Output the [X, Y] coordinate of the center of the cell containing the given text.  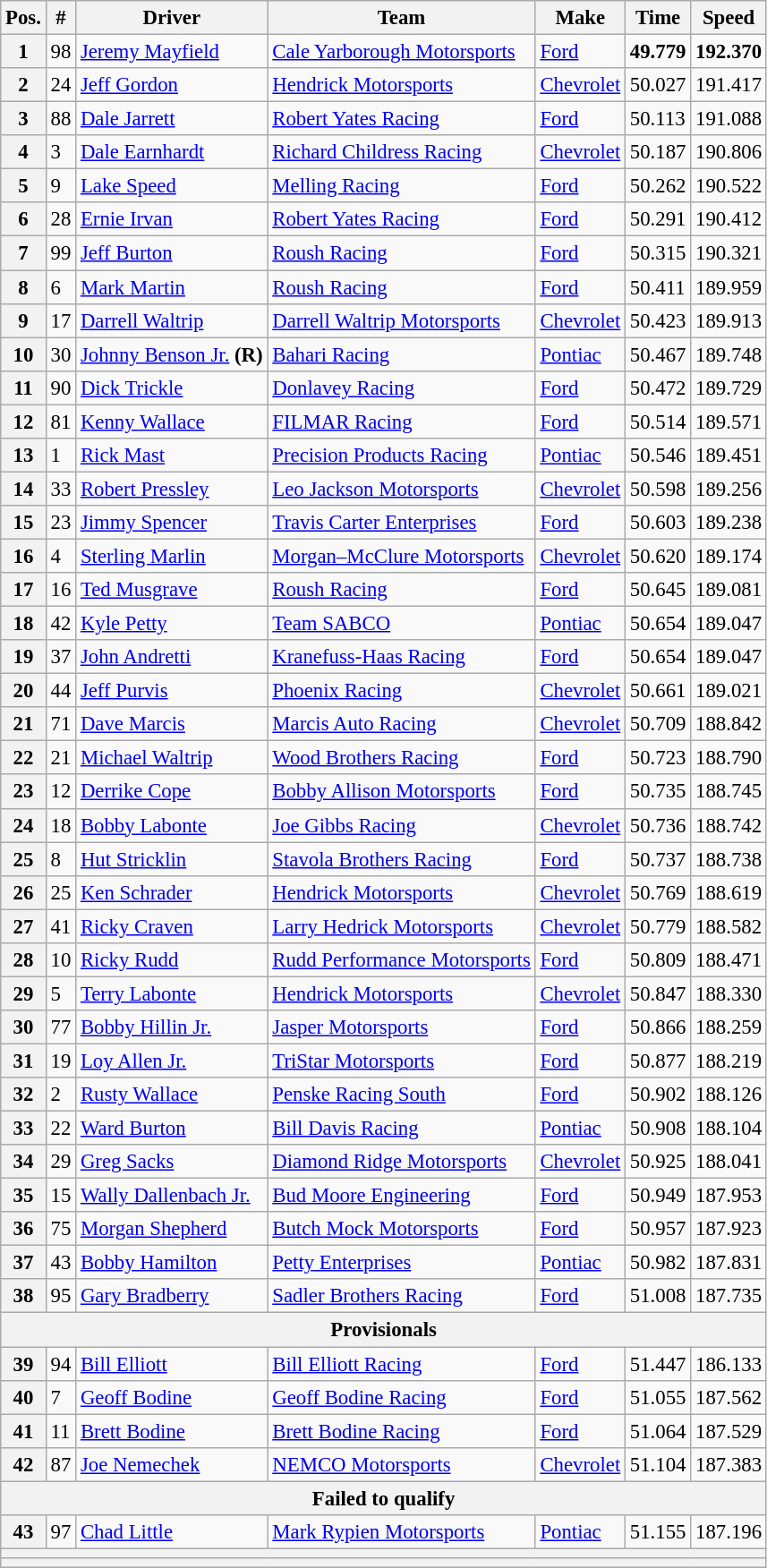
49.779 [659, 52]
13 [23, 456]
Terry Labonte [172, 993]
99 [61, 253]
Wally Dallenbach Jr. [172, 1196]
Bill Davis Racing [401, 1129]
39 [23, 1364]
Driver [172, 18]
Bobby Hillin Jr. [172, 1027]
Phoenix Racing [401, 691]
50.737 [659, 859]
187.529 [729, 1431]
50.598 [659, 489]
190.522 [729, 186]
Bill Elliott [172, 1364]
50.957 [659, 1229]
189.748 [729, 354]
187.562 [729, 1397]
Kenny Wallace [172, 422]
NEMCO Motorsports [401, 1464]
# [61, 18]
38 [23, 1297]
Lake Speed [172, 186]
Richard Childress Racing [401, 152]
188.126 [729, 1095]
51.064 [659, 1431]
Dale Jarrett [172, 119]
81 [61, 422]
190.321 [729, 253]
50.546 [659, 456]
50.736 [659, 825]
190.412 [729, 219]
Darrell Waltrip [172, 320]
Johnny Benson Jr. (R) [172, 354]
Bill Elliott Racing [401, 1364]
50.645 [659, 590]
51.155 [659, 1532]
188.471 [729, 960]
188.219 [729, 1061]
Morgan–McClure Motorsports [401, 556]
188.104 [729, 1129]
50.187 [659, 152]
Rudd Performance Motorsports [401, 960]
87 [61, 1464]
188.842 [729, 724]
Jimmy Spencer [172, 523]
188.582 [729, 926]
75 [61, 1229]
Rick Mast [172, 456]
51.008 [659, 1297]
Gary Bradberry [172, 1297]
Robert Pressley [172, 489]
50.902 [659, 1095]
187.953 [729, 1196]
Sterling Marlin [172, 556]
50.809 [659, 960]
Bobby Hamilton [172, 1263]
Wood Brothers Racing [401, 758]
188.745 [729, 792]
50.411 [659, 287]
187.923 [729, 1229]
50.769 [659, 892]
50.779 [659, 926]
32 [23, 1095]
88 [61, 119]
Dale Earnhardt [172, 152]
189.729 [729, 388]
Dave Marcis [172, 724]
188.259 [729, 1027]
14 [23, 489]
Joe Gibbs Racing [401, 825]
50.709 [659, 724]
50.661 [659, 691]
John Andretti [172, 657]
Michael Waltrip [172, 758]
188.619 [729, 892]
189.256 [729, 489]
Dick Trickle [172, 388]
35 [23, 1196]
36 [23, 1229]
50.723 [659, 758]
Ted Musgrave [172, 590]
Bahari Racing [401, 354]
Bobby Allison Motorsports [401, 792]
Speed [729, 18]
50.620 [659, 556]
27 [23, 926]
Penske Racing South [401, 1095]
51.104 [659, 1464]
Geoff Bodine Racing [401, 1397]
50.423 [659, 320]
31 [23, 1061]
Ricky Craven [172, 926]
188.738 [729, 859]
187.831 [729, 1263]
Jeremy Mayfield [172, 52]
50.315 [659, 253]
Travis Carter Enterprises [401, 523]
188.330 [729, 993]
50.866 [659, 1027]
50.467 [659, 354]
50.113 [659, 119]
Provisionals [384, 1330]
Bud Moore Engineering [401, 1196]
Cale Yarborough Motorsports [401, 52]
50.847 [659, 993]
189.174 [729, 556]
44 [61, 691]
50.291 [659, 219]
Kranefuss-Haas Racing [401, 657]
Diamond Ridge Motorsports [401, 1162]
Chad Little [172, 1532]
Time [659, 18]
Greg Sacks [172, 1162]
Marcis Auto Racing [401, 724]
187.196 [729, 1532]
Pos. [23, 18]
50.949 [659, 1196]
TriStar Motorsports [401, 1061]
Mark Martin [172, 287]
189.238 [729, 523]
Rusty Wallace [172, 1095]
Melling Racing [401, 186]
71 [61, 724]
50.472 [659, 388]
191.417 [729, 85]
50.735 [659, 792]
Jeff Purvis [172, 691]
26 [23, 892]
50.877 [659, 1061]
190.806 [729, 152]
50.603 [659, 523]
Kyle Petty [172, 624]
Precision Products Racing [401, 456]
Butch Mock Motorsports [401, 1229]
98 [61, 52]
FILMAR Racing [401, 422]
Jasper Motorsports [401, 1027]
97 [61, 1532]
Ricky Rudd [172, 960]
Morgan Shepherd [172, 1229]
Joe Nemechek [172, 1464]
50.027 [659, 85]
Sadler Brothers Racing [401, 1297]
51.055 [659, 1397]
Brett Bodine [172, 1431]
50.982 [659, 1263]
186.133 [729, 1364]
188.742 [729, 825]
Loy Allen Jr. [172, 1061]
189.571 [729, 422]
189.081 [729, 590]
Stavola Brothers Racing [401, 859]
187.735 [729, 1297]
Failed to qualify [384, 1498]
Mark Rypien Motorsports [401, 1532]
Larry Hedrick Motorsports [401, 926]
Brett Bodine Racing [401, 1431]
Jeff Burton [172, 253]
188.041 [729, 1162]
Leo Jackson Motorsports [401, 489]
189.021 [729, 691]
189.913 [729, 320]
Bobby Labonte [172, 825]
Geoff Bodine [172, 1397]
Donlavey Racing [401, 388]
Darrell Waltrip Motorsports [401, 320]
Ken Schrader [172, 892]
Ernie Irvan [172, 219]
94 [61, 1364]
Team [401, 18]
Ward Burton [172, 1129]
34 [23, 1162]
20 [23, 691]
192.370 [729, 52]
50.262 [659, 186]
189.451 [729, 456]
90 [61, 388]
50.925 [659, 1162]
189.959 [729, 287]
77 [61, 1027]
Petty Enterprises [401, 1263]
Derrike Cope [172, 792]
51.447 [659, 1364]
50.908 [659, 1129]
187.383 [729, 1464]
188.790 [729, 758]
Make [580, 18]
95 [61, 1297]
40 [23, 1397]
Team SABCO [401, 624]
191.088 [729, 119]
50.514 [659, 422]
Hut Stricklin [172, 859]
Jeff Gordon [172, 85]
